Extract the (X, Y) coordinate from the center of the cell holding the provided text.  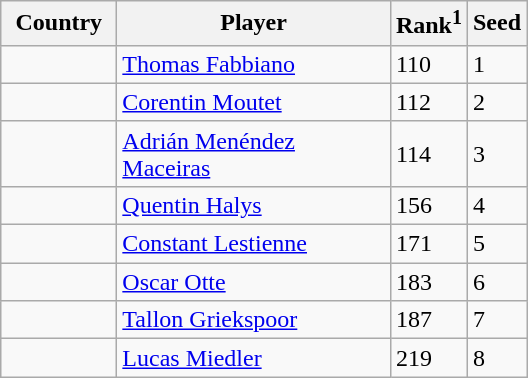
Thomas Fabbiano (254, 64)
6 (496, 282)
Country (59, 24)
187 (428, 320)
Constant Lestienne (254, 244)
3 (496, 154)
8 (496, 358)
5 (496, 244)
Lucas Miedler (254, 358)
112 (428, 102)
219 (428, 358)
156 (428, 205)
Seed (496, 24)
2 (496, 102)
Rank1 (428, 24)
171 (428, 244)
Quentin Halys (254, 205)
183 (428, 282)
Tallon Griekspoor (254, 320)
4 (496, 205)
Oscar Otte (254, 282)
Adrián Menéndez Maceiras (254, 154)
114 (428, 154)
7 (496, 320)
Player (254, 24)
110 (428, 64)
Corentin Moutet (254, 102)
1 (496, 64)
